From the cell containing the given text, extract its center point as (X, Y) coordinate. 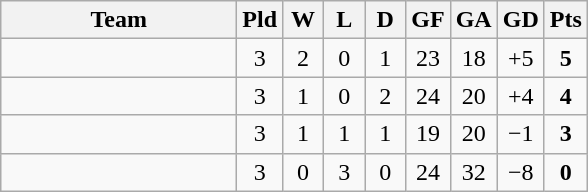
GF (428, 20)
+4 (520, 96)
+5 (520, 58)
19 (428, 134)
4 (566, 96)
18 (474, 58)
GD (520, 20)
−8 (520, 172)
Pts (566, 20)
−1 (520, 134)
Team (119, 20)
W (304, 20)
L (344, 20)
GA (474, 20)
23 (428, 58)
D (386, 20)
Pld (260, 20)
32 (474, 172)
5 (566, 58)
